Determine the (x, y) coordinate at the center of the cell enclosing the given text.  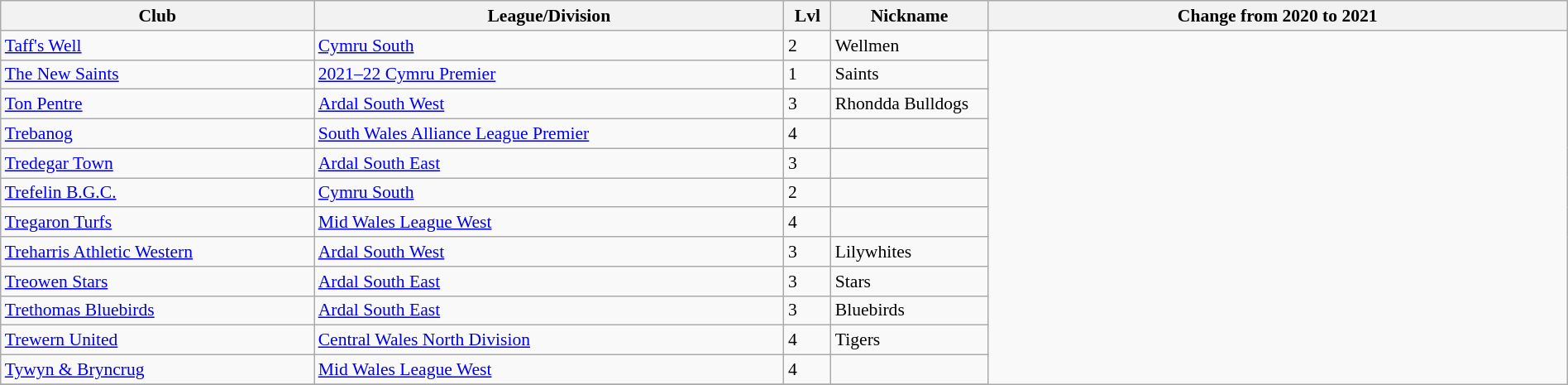
Tywyn & Bryncrug (157, 370)
Tigers (910, 340)
South Wales Alliance League Premier (549, 134)
Rhondda Bulldogs (910, 104)
Treharris Athletic Western (157, 252)
2021–22 Cymru Premier (549, 75)
Taff's Well (157, 46)
Wellmen (910, 46)
Central Wales North Division (549, 340)
Tredegar Town (157, 163)
Trebanog (157, 134)
Club (157, 16)
Trefelin B.G.C. (157, 193)
Ton Pentre (157, 104)
Trewern United (157, 340)
Saints (910, 75)
Change from 2020 to 2021 (1277, 16)
Treowen Stars (157, 282)
Tregaron Turfs (157, 223)
Lilywhites (910, 252)
Bluebirds (910, 310)
Stars (910, 282)
League/Division (549, 16)
1 (807, 75)
Nickname (910, 16)
The New Saints (157, 75)
Trethomas Bluebirds (157, 310)
Lvl (807, 16)
